Return [x, y] of the center of cell containing provided text 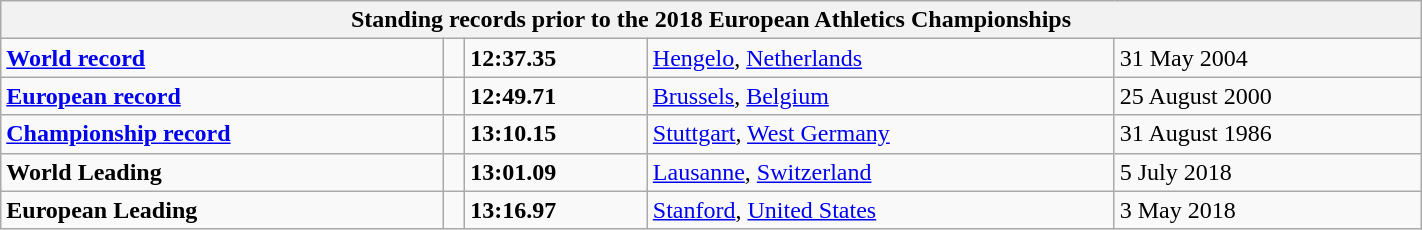
25 August 2000 [1268, 96]
World record [222, 58]
Stuttgart, West Germany [880, 134]
European Leading [222, 210]
Standing records prior to the 2018 European Athletics Championships [711, 20]
13:10.15 [556, 134]
13:01.09 [556, 172]
Stanford, United States [880, 210]
31 August 1986 [1268, 134]
Hengelo, Netherlands [880, 58]
3 May 2018 [1268, 210]
31 May 2004 [1268, 58]
5 July 2018 [1268, 172]
13:16.97 [556, 210]
Brussels, Belgium [880, 96]
12:37.35 [556, 58]
World Leading [222, 172]
Championship record [222, 134]
Lausanne, Switzerland [880, 172]
12:49.71 [556, 96]
European record [222, 96]
